Pinpoint the cell where the given text exists, returning its [x, y] midpoint coordinate. 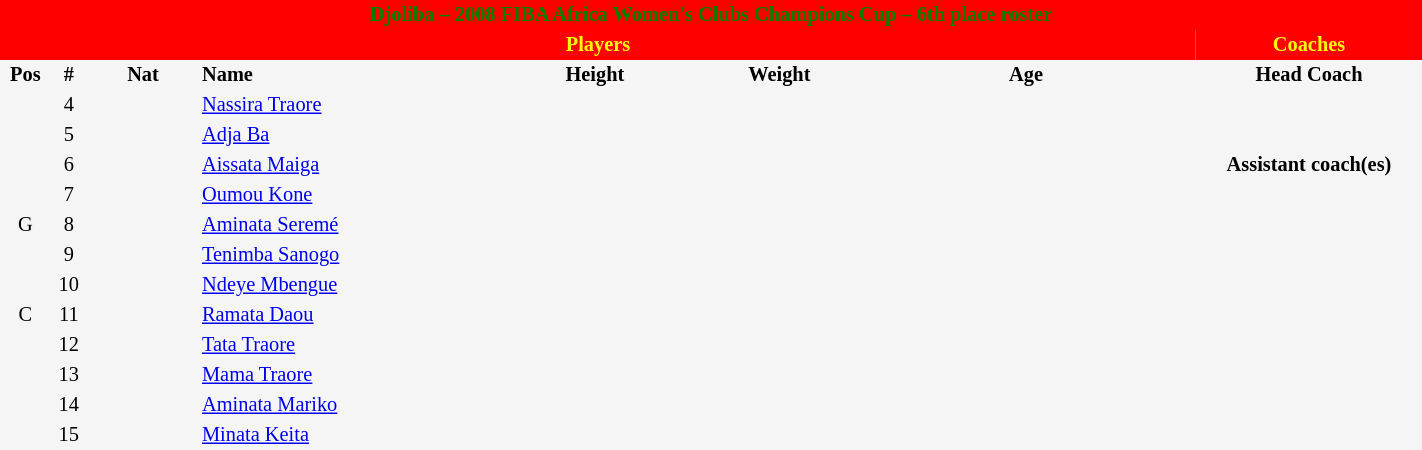
Tenimba Sanogo [343, 255]
14 [69, 405]
Height [595, 75]
Pos [26, 75]
Minata Keita [343, 435]
Head Coach [1309, 75]
6 [69, 165]
Tata Traore [343, 345]
C [26, 315]
Aminata Mariko [343, 405]
7 [69, 195]
Name [343, 75]
G [26, 225]
Coaches [1309, 45]
15 [69, 435]
13 [69, 375]
5 [69, 135]
9 [69, 255]
Aminata Seremé [343, 225]
Aissata Maiga [343, 165]
Oumou Kone [343, 195]
Adja Ba [343, 135]
Ndeye Mbengue [343, 285]
10 [69, 285]
Assistant coach(es) [1309, 165]
11 [69, 315]
Nat [143, 75]
Djoliba – 2008 FIBA Africa Women's Clubs Champions Cup – 6th place roster [711, 15]
Ramata Daou [343, 315]
4 [69, 105]
Nassira Traore [343, 105]
# [69, 75]
8 [69, 225]
Mama Traore [343, 375]
Age [1026, 75]
Weight [780, 75]
12 [69, 345]
Players [598, 45]
